Search for the cell housing the specified text and yield its (x, y) center coordinate. 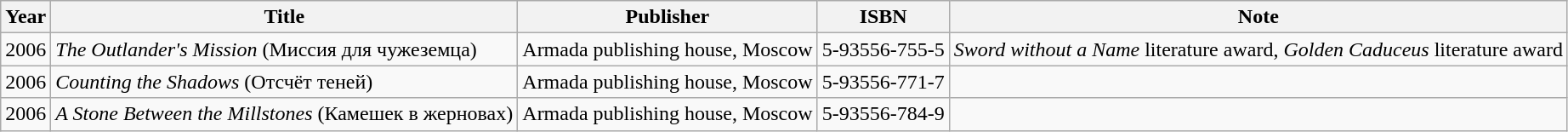
Note (1258, 17)
Title (284, 17)
5-93556-784-9 (883, 114)
Sword without a Name literature award, Golden Caduceus literature award (1258, 49)
5-93556-771-7 (883, 82)
Publisher (668, 17)
A Stone Between the Millstones (Камешек в жерновах) (284, 114)
Year (26, 17)
Counting the Shadows (Отсчёт теней) (284, 82)
5-93556-755-5 (883, 49)
The Outlander's Mission (Миссия для чужеземца) (284, 49)
ISBN (883, 17)
